Extract the [x, y] coordinate from the center of the cell holding the provided text.  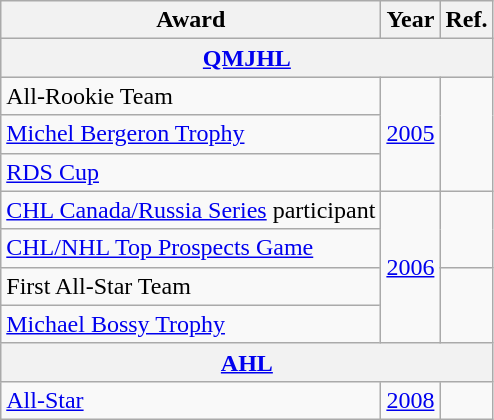
2006 [410, 267]
Ref. [466, 20]
Michel Bergeron Trophy [191, 134]
Award [191, 20]
All-Star [191, 400]
Year [410, 20]
AHL [247, 362]
CHL Canada/Russia Series participant [191, 210]
2008 [410, 400]
QMJHL [247, 58]
All-Rookie Team [191, 96]
RDS Cup [191, 172]
2005 [410, 134]
CHL/NHL Top Prospects Game [191, 248]
First All-Star Team [191, 286]
Michael Bossy Trophy [191, 324]
